Return the [X, Y] coordinate for the center point of the cell that contains the specified text.  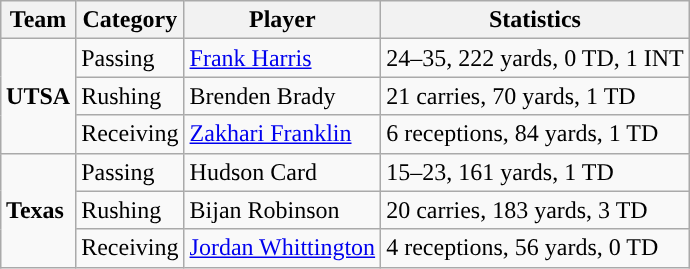
Category [130, 20]
Frank Harris [282, 58]
20 carries, 183 yards, 3 TD [536, 210]
Brenden Brady [282, 96]
Zakhari Franklin [282, 134]
Hudson Card [282, 172]
4 receptions, 56 yards, 0 TD [536, 248]
24–35, 222 yards, 0 TD, 1 INT [536, 58]
Bijan Robinson [282, 210]
UTSA [38, 96]
21 carries, 70 yards, 1 TD [536, 96]
Team [38, 20]
Texas [38, 210]
Jordan Whittington [282, 248]
15–23, 161 yards, 1 TD [536, 172]
Player [282, 20]
Statistics [536, 20]
6 receptions, 84 yards, 1 TD [536, 134]
